Return [x, y] of the center of cell containing provided text 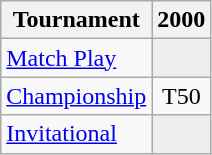
Match Play [76, 58]
Invitational [76, 134]
Tournament [76, 20]
2000 [182, 20]
Championship [76, 96]
T50 [182, 96]
